Output the [x, y] coordinate of the center of the cell containing the given text.  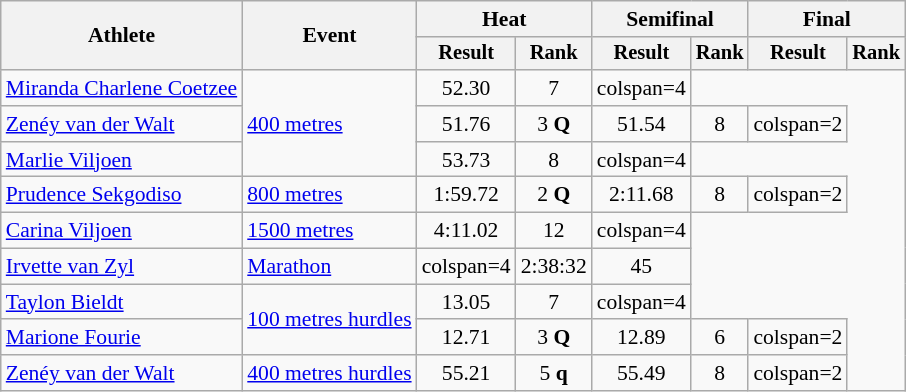
45 [642, 267]
2:11.68 [642, 195]
12.71 [466, 338]
100 metres hurdles [329, 320]
1:59.72 [466, 195]
1500 metres [329, 231]
Athlete [122, 36]
Irvette van Zyl [122, 267]
400 metres [329, 124]
Marathon [329, 267]
Semifinal [670, 19]
Taylon Bieldt [122, 302]
55.49 [642, 373]
2 Q [554, 195]
400 metres hurdles [329, 373]
51.54 [642, 124]
Marione Fourie [122, 338]
Marlie Viljoen [122, 160]
Miranda Charlene Coetzee [122, 88]
Prudence Sekgodiso [122, 195]
13.05 [466, 302]
6 [720, 338]
Carina Viljoen [122, 231]
12.89 [642, 338]
Heat [504, 19]
51.76 [466, 124]
53.73 [466, 160]
5 q [554, 373]
4:11.02 [466, 231]
800 metres [329, 195]
Final [826, 19]
12 [554, 231]
52.30 [466, 88]
55.21 [466, 373]
2:38:32 [554, 267]
Event [329, 36]
